Return the [X, Y] coordinate for the center point of the cell that contains the specified text.  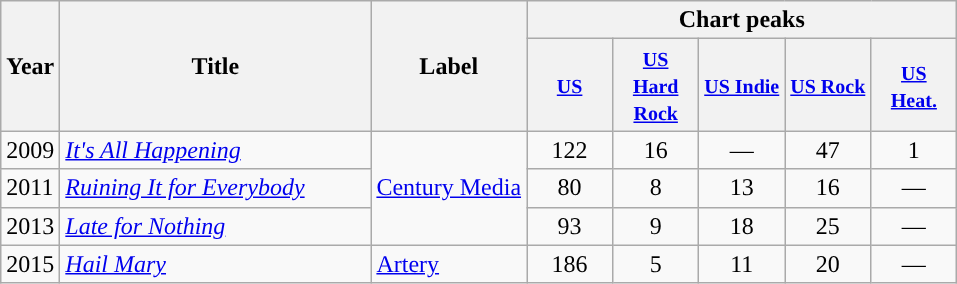
2013 [30, 226]
Label [449, 66]
11 [742, 264]
80 [570, 188]
Artery [449, 264]
Year [30, 66]
93 [570, 226]
25 [828, 226]
US Indie [742, 85]
122 [570, 150]
US [570, 85]
8 [656, 188]
5 [656, 264]
Late for Nothing [216, 226]
US Rock [828, 85]
Title [216, 66]
2011 [30, 188]
1 [914, 150]
2009 [30, 150]
47 [828, 150]
It's All Happening [216, 150]
20 [828, 264]
9 [656, 226]
Hail Mary [216, 264]
US Hard Rock [656, 85]
Century Media [449, 188]
13 [742, 188]
2015 [30, 264]
Ruining It for Everybody [216, 188]
186 [570, 264]
18 [742, 226]
Chart peaks [742, 20]
US Heat. [914, 85]
